Return (x, y) of the center of cell containing provided text 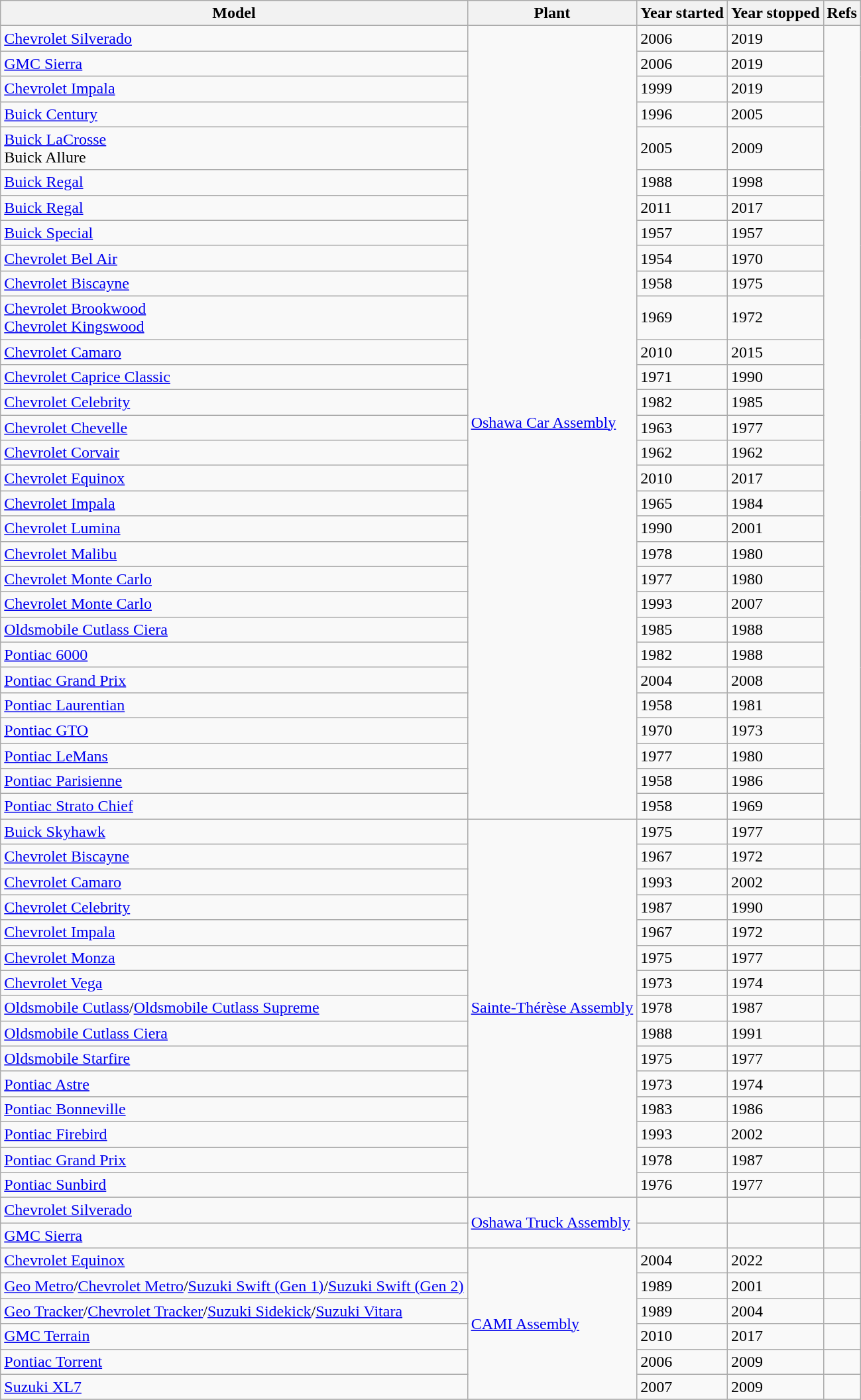
Pontiac GTO (234, 730)
Chevrolet BrookwoodChevrolet Kingswood (234, 317)
2008 (775, 680)
Chevrolet Corvair (234, 453)
Refs (842, 13)
1965 (683, 503)
Geo Tracker/Chevrolet Tracker/Suzuki Sidekick/Suzuki Vitara (234, 1311)
Pontiac Bonneville (234, 1109)
Geo Metro/Chevrolet Metro/Suzuki Swift (Gen 1)/Suzuki Swift (Gen 2) (234, 1286)
1991 (775, 1033)
Chevrolet Monza (234, 958)
2015 (775, 352)
Pontiac Strato Chief (234, 806)
1976 (683, 1185)
1963 (683, 428)
2022 (775, 1261)
Plant (552, 13)
Buick Skyhawk (234, 832)
Pontiac LeMans (234, 755)
1998 (775, 182)
Suzuki XL7 (234, 1387)
Sainte-Thérèse Assembly (552, 1008)
Oshawa Car Assembly (552, 422)
1983 (683, 1109)
Chevrolet Lumina (234, 529)
Pontiac Astre (234, 1084)
Pontiac 6000 (234, 655)
Pontiac Firebird (234, 1134)
Chevrolet Bel Air (234, 258)
Pontiac Laurentian (234, 705)
Chevrolet Malibu (234, 554)
1981 (775, 705)
Oldsmobile Starfire (234, 1058)
Year started (683, 13)
1996 (683, 114)
Pontiac Parisienne (234, 781)
Oshawa Truck Assembly (552, 1223)
1971 (683, 377)
2011 (683, 208)
1999 (683, 89)
Buick Century (234, 114)
1954 (683, 258)
Chevrolet Caprice Classic (234, 377)
1984 (775, 503)
Chevrolet Vega (234, 983)
Buick LaCrosseBuick Allure (234, 149)
Chevrolet Chevelle (234, 428)
Year stopped (775, 13)
Buick Special (234, 233)
GMC Terrain (234, 1336)
Pontiac Torrent (234, 1362)
Pontiac Sunbird (234, 1185)
CAMI Assembly (552, 1324)
Oldsmobile Cutlass/Oldsmobile Cutlass Supreme (234, 1008)
Model (234, 13)
